Find where the given text appears and provide that cell's center as [X, Y] coordinate. 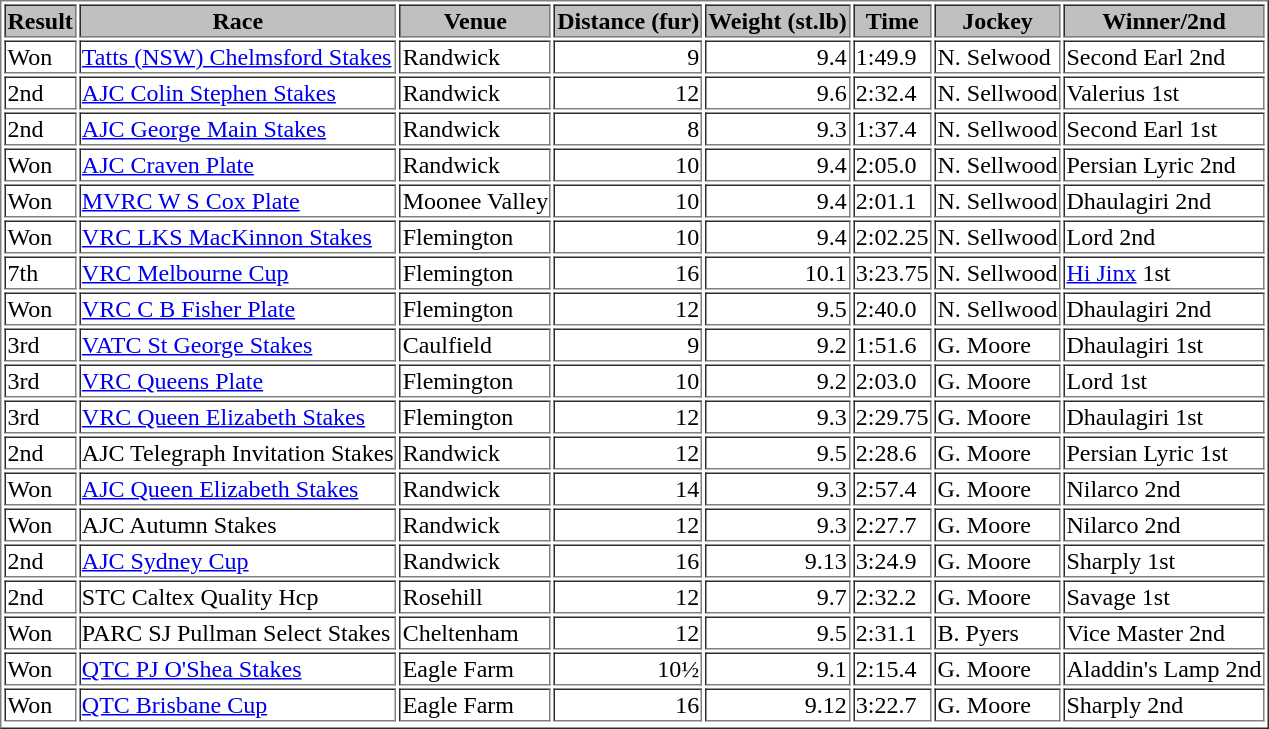
Cheltenham [476, 632]
9.12 [778, 704]
9.13 [778, 560]
Lord 1st [1164, 380]
AJC George Main Stakes [238, 128]
9.1 [778, 668]
2:05.0 [892, 164]
VRC Melbourne Cup [238, 272]
Rosehill [476, 596]
Weight (st.lb) [778, 20]
Persian Lyric 2nd [1164, 164]
Hi Jinx 1st [1164, 272]
2:02.25 [892, 236]
VRC Queen Elizabeth Stakes [238, 416]
Second Earl 2nd [1164, 56]
AJC Queen Elizabeth Stakes [238, 488]
1:49.9 [892, 56]
8 [628, 128]
2:32.4 [892, 92]
AJC Craven Plate [238, 164]
7th [40, 272]
9.7 [778, 596]
MVRC W S Cox Plate [238, 200]
14 [628, 488]
PARC SJ Pullman Select Stakes [238, 632]
3:22.7 [892, 704]
2:31.1 [892, 632]
Second Earl 1st [1164, 128]
Venue [476, 20]
Distance (fur) [628, 20]
3:23.75 [892, 272]
N. Selwood [998, 56]
1:51.6 [892, 344]
2:57.4 [892, 488]
2:01.1 [892, 200]
Aladdin's Lamp 2nd [1164, 668]
9.6 [778, 92]
Persian Lyric 1st [1164, 452]
2:15.4 [892, 668]
QTC PJ O'Shea Stakes [238, 668]
AJC Telegraph Invitation Stakes [238, 452]
Race [238, 20]
VATC St George Stakes [238, 344]
2:32.2 [892, 596]
B. Pyers [998, 632]
AJC Sydney Cup [238, 560]
2:27.7 [892, 524]
Lord 2nd [1164, 236]
VRC C B Fisher Plate [238, 308]
VRC LKS MacKinnon Stakes [238, 236]
STC Caltex Quality Hcp [238, 596]
Tatts (NSW) Chelmsford Stakes [238, 56]
Time [892, 20]
2:28.6 [892, 452]
AJC Colin Stephen Stakes [238, 92]
Sharply 1st [1164, 560]
Savage 1st [1164, 596]
10½ [628, 668]
Winner/2nd [1164, 20]
Sharply 2nd [1164, 704]
2:03.0 [892, 380]
AJC Autumn Stakes [238, 524]
1:37.4 [892, 128]
2:40.0 [892, 308]
Caulfield [476, 344]
VRC Queens Plate [238, 380]
Vice Master 2nd [1164, 632]
3:24.9 [892, 560]
Result [40, 20]
Moonee Valley [476, 200]
Valerius 1st [1164, 92]
10.1 [778, 272]
Jockey [998, 20]
2:29.75 [892, 416]
QTC Brisbane Cup [238, 704]
